Pinpoint the cell where the given text exists, returning its [x, y] midpoint coordinate. 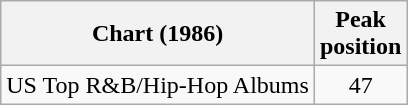
Chart (1986) [158, 34]
US Top R&B/Hip-Hop Albums [158, 85]
47 [360, 85]
Peakposition [360, 34]
